Find where the given text appears and provide that cell's center as [x, y] coordinate. 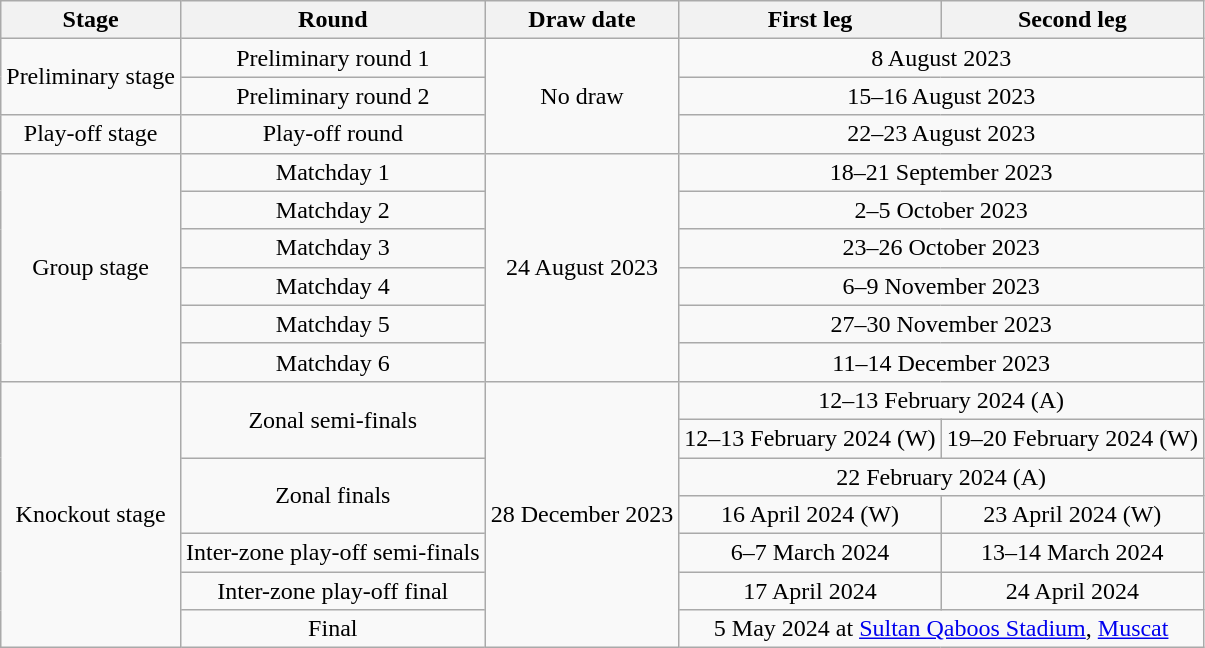
Preliminary stage [91, 77]
Draw date [582, 20]
15–16 August 2023 [942, 96]
22 February 2024 (A) [942, 477]
Matchday 6 [332, 362]
24 April 2024 [1072, 591]
2–5 October 2023 [942, 210]
12–13 February 2024 (A) [942, 400]
Zonal semi-finals [332, 419]
27–30 November 2023 [942, 324]
First leg [810, 20]
Zonal finals [332, 496]
6–7 March 2024 [810, 553]
23–26 October 2023 [942, 248]
Round [332, 20]
Matchday 4 [332, 286]
23 April 2024 (W) [1072, 515]
Preliminary round 2 [332, 96]
17 April 2024 [810, 591]
Inter-zone play-off semi-finals [332, 553]
19–20 February 2024 (W) [1072, 438]
28 December 2023 [582, 514]
6–9 November 2023 [942, 286]
11–14 December 2023 [942, 362]
Final [332, 629]
Second leg [1072, 20]
Play-off stage [91, 134]
Inter-zone play-off final [332, 591]
Stage [91, 20]
Preliminary round 1 [332, 58]
16 April 2024 (W) [810, 515]
8 August 2023 [942, 58]
18–21 September 2023 [942, 172]
24 August 2023 [582, 267]
Matchday 1 [332, 172]
Group stage [91, 267]
Matchday 3 [332, 248]
12–13 February 2024 (W) [810, 438]
13–14 March 2024 [1072, 553]
5 May 2024 at Sultan Qaboos Stadium, Muscat [942, 629]
Matchday 2 [332, 210]
22–23 August 2023 [942, 134]
Play-off round [332, 134]
No draw [582, 96]
Matchday 5 [332, 324]
Knockout stage [91, 514]
